Return (x, y) of the center of cell containing provided text 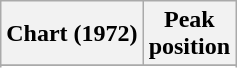
Peakposition (189, 34)
Chart (1972) (72, 34)
